Scan for the cell matching the given text and deliver its (X, Y) coordinate at center. 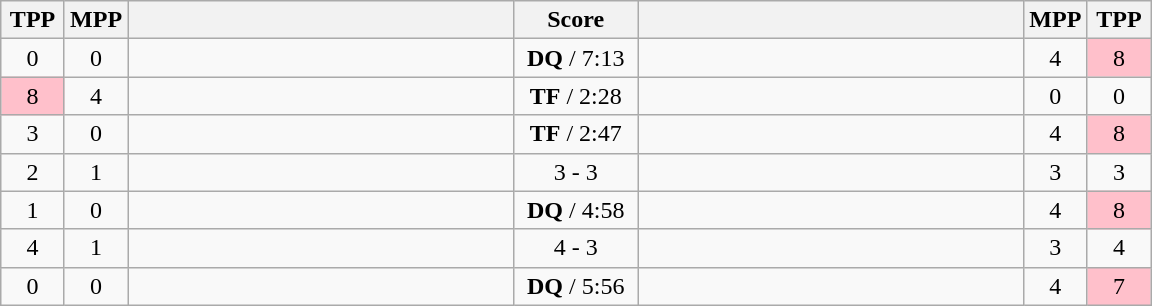
Score (576, 20)
4 - 3 (576, 248)
TF / 2:47 (576, 134)
DQ / 4:58 (576, 210)
DQ / 7:13 (576, 58)
TF / 2:28 (576, 96)
DQ / 5:56 (576, 286)
2 (33, 172)
3 - 3 (576, 172)
7 (1119, 286)
